Output the [X, Y] coordinate of the center of the cell containing the given text.  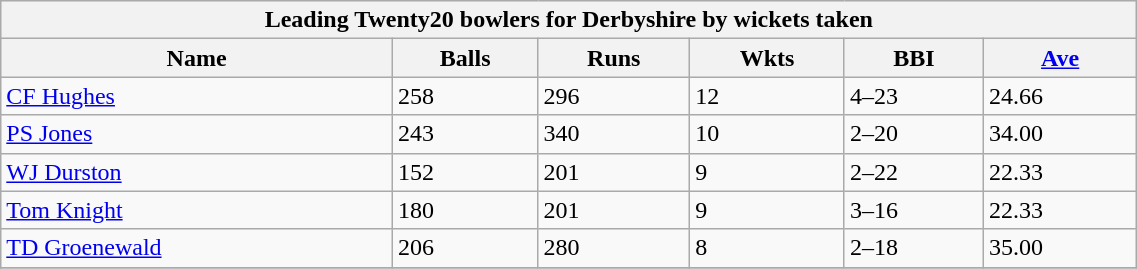
152 [464, 172]
3–16 [914, 210]
Balls [464, 58]
Ave [1060, 58]
24.66 [1060, 96]
180 [464, 210]
258 [464, 96]
8 [768, 248]
243 [464, 134]
296 [614, 96]
WJ Durston [197, 172]
206 [464, 248]
Runs [614, 58]
4–23 [914, 96]
280 [614, 248]
2–18 [914, 248]
Tom Knight [197, 210]
12 [768, 96]
35.00 [1060, 248]
Name [197, 58]
2–22 [914, 172]
10 [768, 134]
2–20 [914, 134]
340 [614, 134]
BBI [914, 58]
Wkts [768, 58]
PS Jones [197, 134]
TD Groenewald [197, 248]
CF Hughes [197, 96]
34.00 [1060, 134]
Leading Twenty20 bowlers for Derbyshire by wickets taken [569, 20]
